Find where the given text appears and provide that cell's center as [X, Y] coordinate. 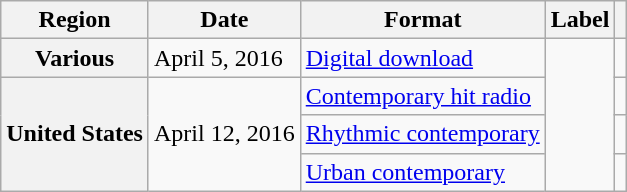
April 12, 2016 [224, 134]
Rhythmic contemporary [422, 134]
Urban contemporary [422, 172]
United States [75, 134]
Format [422, 20]
Date [224, 20]
April 5, 2016 [224, 58]
Region [75, 20]
Various [75, 58]
Contemporary hit radio [422, 96]
Label [580, 20]
Digital download [422, 58]
